Provide the [X, Y] coordinate of the cell's center where the given text is located.  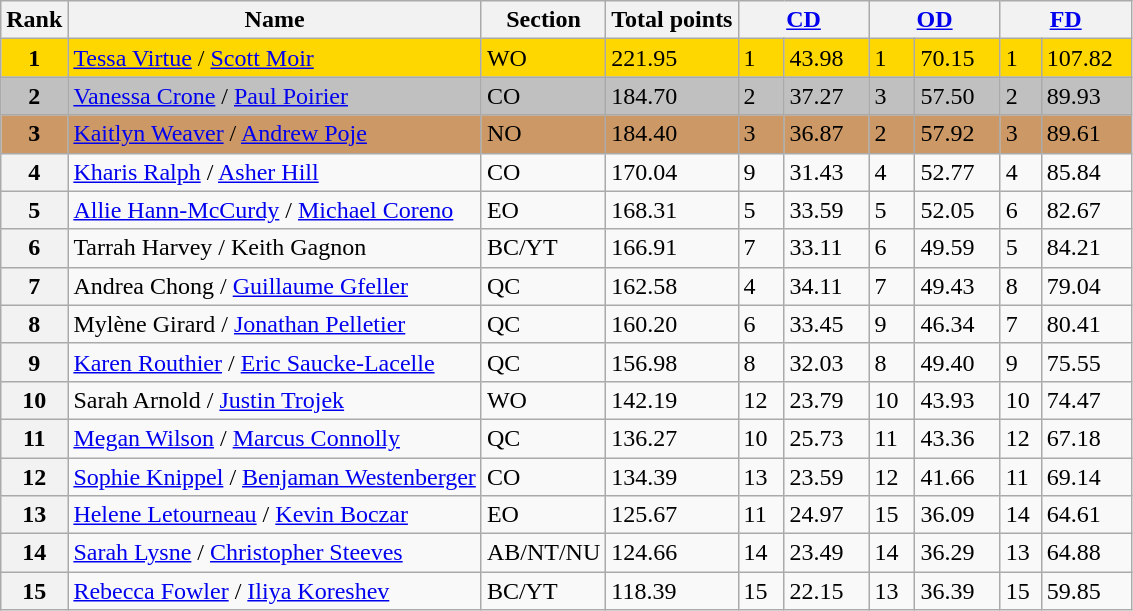
33.45 [826, 324]
70.15 [958, 58]
Total points [672, 20]
Name [275, 20]
107.82 [1086, 58]
162.58 [672, 286]
Sarah Lysne / Christopher Steeves [275, 553]
36.39 [958, 591]
Megan Wilson / Marcus Connolly [275, 438]
36.29 [958, 553]
64.61 [1086, 515]
64.88 [1086, 553]
166.91 [672, 248]
57.92 [958, 134]
Rank [34, 20]
22.15 [826, 591]
125.67 [672, 515]
74.47 [1086, 400]
Mylène Girard / Jonathan Pelletier [275, 324]
43.36 [958, 438]
89.93 [1086, 96]
49.43 [958, 286]
CD [804, 20]
33.59 [826, 210]
142.19 [672, 400]
Tessa Virtue / Scott Moir [275, 58]
59.85 [1086, 591]
52.05 [958, 210]
69.14 [1086, 477]
118.39 [672, 591]
52.77 [958, 172]
34.11 [826, 286]
85.84 [1086, 172]
Rebecca Fowler / Iliya Koreshev [275, 591]
Vanessa Crone / Paul Poirier [275, 96]
32.03 [826, 362]
NO [543, 134]
57.50 [958, 96]
23.79 [826, 400]
Helene Letourneau / Kevin Boczar [275, 515]
170.04 [672, 172]
160.20 [672, 324]
89.61 [1086, 134]
36.87 [826, 134]
75.55 [1086, 362]
33.11 [826, 248]
49.40 [958, 362]
184.40 [672, 134]
46.34 [958, 324]
24.97 [826, 515]
Kaitlyn Weaver / Andrew Poje [275, 134]
Kharis Ralph / Asher Hill [275, 172]
221.95 [672, 58]
Allie Hann-McCurdy / Michael Coreno [275, 210]
49.59 [958, 248]
79.04 [1086, 286]
84.21 [1086, 248]
184.70 [672, 96]
OD [934, 20]
156.98 [672, 362]
Sophie Knippel / Benjaman Westenberger [275, 477]
23.59 [826, 477]
25.73 [826, 438]
Karen Routhier / Eric Saucke-Lacelle [275, 362]
168.31 [672, 210]
Andrea Chong / Guillaume Gfeller [275, 286]
Sarah Arnold / Justin Trojek [275, 400]
124.66 [672, 553]
37.27 [826, 96]
67.18 [1086, 438]
43.93 [958, 400]
31.43 [826, 172]
43.98 [826, 58]
Tarrah Harvey / Keith Gagnon [275, 248]
80.41 [1086, 324]
134.39 [672, 477]
36.09 [958, 515]
FD [1066, 20]
82.67 [1086, 210]
23.49 [826, 553]
AB/NT/NU [543, 553]
136.27 [672, 438]
41.66 [958, 477]
Section [543, 20]
